Extract the [x, y] coordinate from the center of the cell holding the provided text.  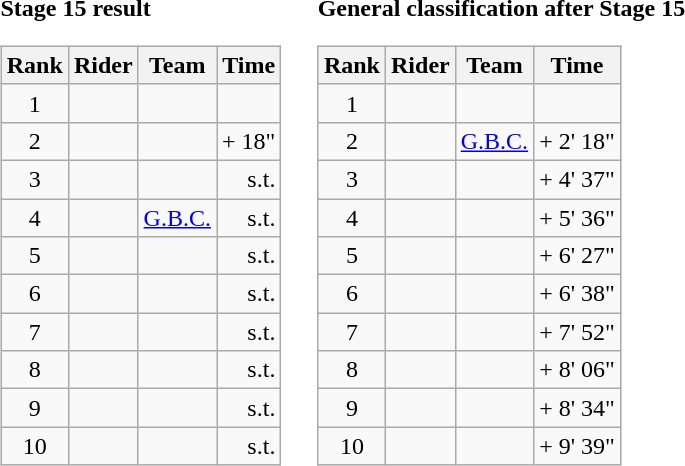
+ 18" [248, 141]
+ 7' 52" [578, 332]
+ 5' 36" [578, 217]
+ 6' 27" [578, 256]
+ 4' 37" [578, 179]
+ 8' 06" [578, 370]
+ 8' 34" [578, 408]
+ 2' 18" [578, 141]
+ 9' 39" [578, 446]
+ 6' 38" [578, 294]
